Return the (X, Y) coordinate for the center point of the cell that contains the specified text.  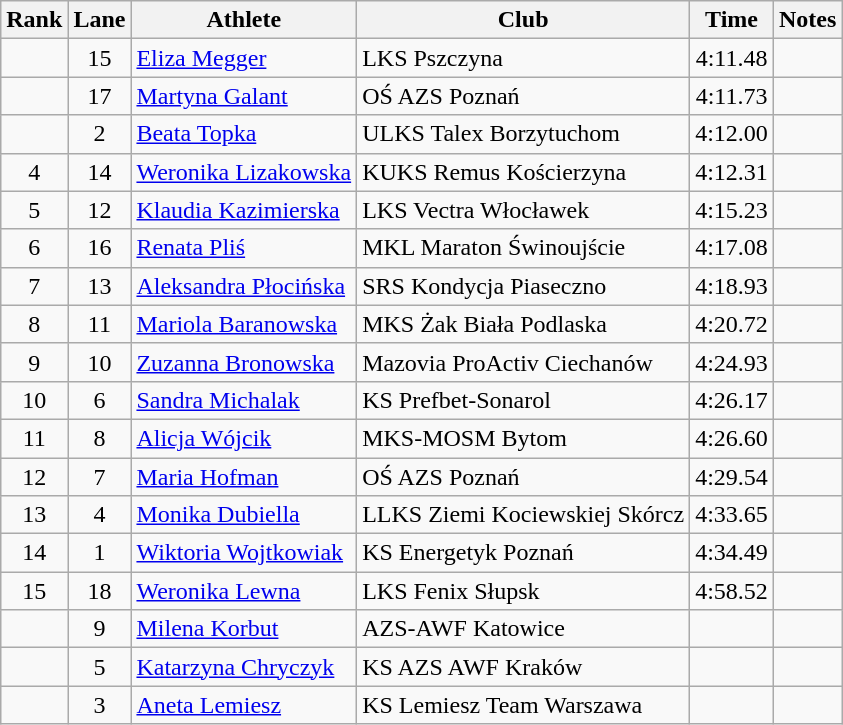
4:29.54 (732, 477)
4:20.72 (732, 324)
Milena Korbut (244, 629)
Weronika Lewna (244, 591)
Maria Hofman (244, 477)
Martyna Galant (244, 96)
Beata Topka (244, 134)
SRS Kondycja Piaseczno (524, 286)
KS Prefbet-Sonarol (524, 400)
MKS-MOSM Bytom (524, 438)
17 (100, 96)
4:26.17 (732, 400)
Alicja Wójcik (244, 438)
Renata Pliś (244, 248)
Time (732, 20)
KS Energetyk Poznań (524, 553)
4:12.00 (732, 134)
Rank (34, 20)
Katarzyna Chryczyk (244, 667)
4:18.93 (732, 286)
2 (100, 134)
Monika Dubiella (244, 515)
Weronika Lizakowska (244, 172)
Zuzanna Bronowska (244, 362)
4:11.73 (732, 96)
4:58.52 (732, 591)
Mazovia ProActiv Ciechanów (524, 362)
18 (100, 591)
4:34.49 (732, 553)
LLKS Ziemi Kociewskiej Skórcz (524, 515)
Athlete (244, 20)
Aleksandra Płocińska (244, 286)
3 (100, 705)
Klaudia Kazimierska (244, 210)
Notes (807, 20)
Aneta Lemiesz (244, 705)
Wiktoria Wojtkowiak (244, 553)
4:15.23 (732, 210)
Lane (100, 20)
4:33.65 (732, 515)
Mariola Baranowska (244, 324)
KUKS Remus Kościerzyna (524, 172)
KS AZS AWF Kraków (524, 667)
MKL Maraton Świnoujście (524, 248)
ULKS Talex Borzytuchom (524, 134)
4:24.93 (732, 362)
4:12.31 (732, 172)
Sandra Michalak (244, 400)
4:26.60 (732, 438)
MKS Żak Biała Podlaska (524, 324)
Club (524, 20)
4:11.48 (732, 58)
AZS-AWF Katowice (524, 629)
Eliza Megger (244, 58)
4:17.08 (732, 248)
LKS Vectra Włocławek (524, 210)
16 (100, 248)
LKS Fenix Słupsk (524, 591)
KS Lemiesz Team Warszawa (524, 705)
LKS Pszczyna (524, 58)
1 (100, 553)
